Search for the cell housing the specified text and yield its (X, Y) center coordinate. 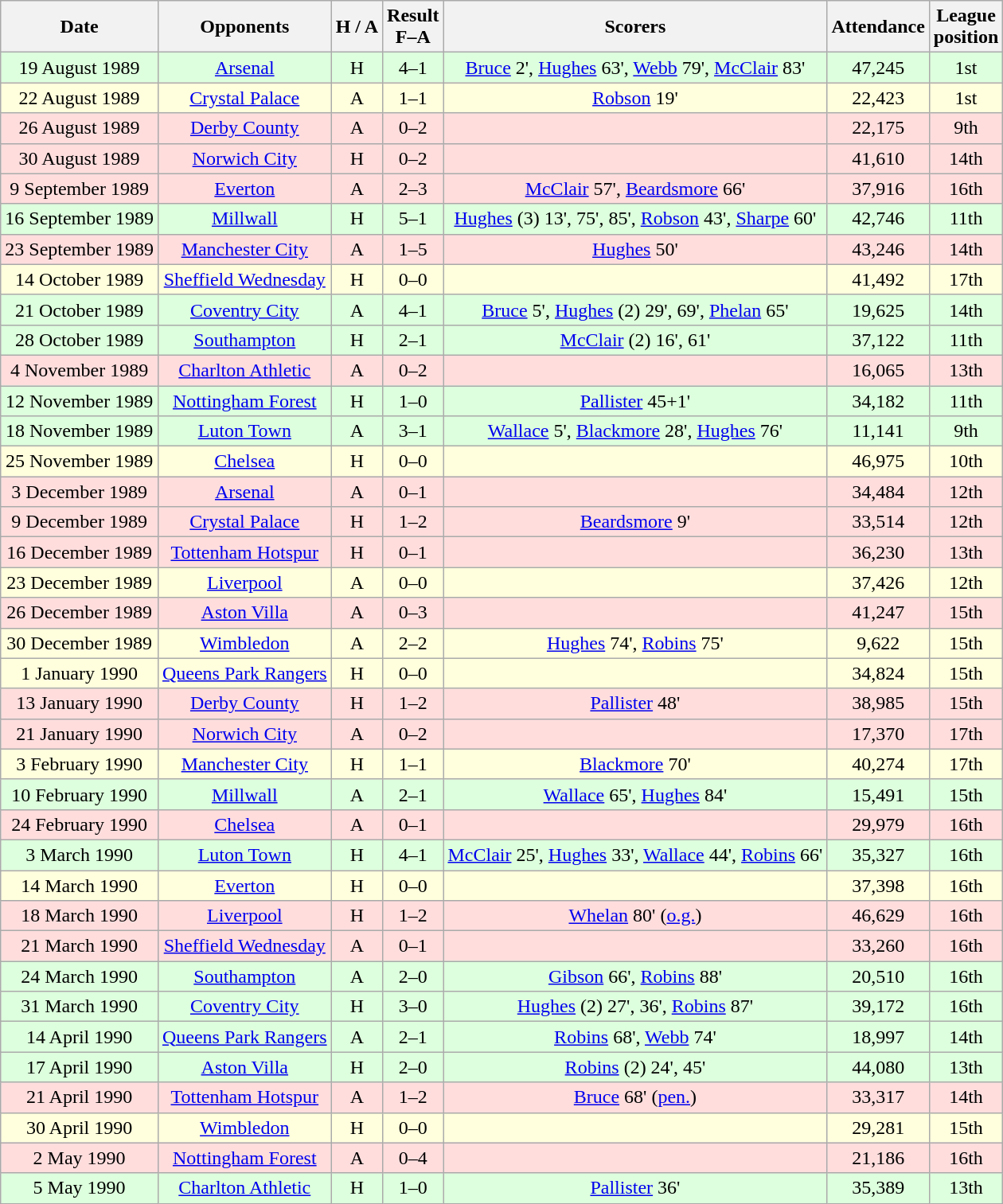
Whelan 80' (o.g.) (635, 916)
10th (966, 462)
37,122 (878, 340)
Bruce 5', Hughes (2) 29', 69', Phelan 65' (635, 310)
16 September 1989 (80, 219)
Wallace 5', Blackmore 28', Hughes 76' (635, 431)
15,491 (878, 794)
3 March 1990 (80, 855)
47,245 (878, 68)
46,629 (878, 916)
22,423 (878, 98)
4 November 1989 (80, 370)
44,080 (878, 1067)
1–5 (413, 249)
10 February 1990 (80, 794)
9,622 (878, 643)
12 November 1989 (80, 400)
35,327 (878, 855)
Pallister 45+1' (635, 400)
3 December 1989 (80, 492)
H / A (357, 27)
3 February 1990 (80, 764)
Pallister 48' (635, 703)
22,175 (878, 128)
41,492 (878, 279)
2–3 (413, 189)
2–2 (413, 643)
0–4 (413, 1158)
18 November 1989 (80, 431)
39,172 (878, 1007)
3–0 (413, 1007)
21,186 (878, 1158)
23 December 1989 (80, 583)
43,246 (878, 249)
Opponents (244, 27)
Robins (2) 24', 45' (635, 1067)
5 May 1990 (80, 1188)
21 April 1990 (80, 1097)
Bruce 68' (pen.) (635, 1097)
9 September 1989 (80, 189)
21 January 1990 (80, 734)
22 August 1989 (80, 98)
21 March 1990 (80, 946)
37,398 (878, 886)
11,141 (878, 431)
Scorers (635, 27)
ResultF–A (413, 27)
2 May 1990 (80, 1158)
35,389 (878, 1188)
34,182 (878, 400)
38,985 (878, 703)
29,979 (878, 824)
31 March 1990 (80, 1007)
McClair 25', Hughes 33', Wallace 44', Robins 66' (635, 855)
3–1 (413, 431)
Beardsmore 9' (635, 522)
0–3 (413, 613)
46,975 (878, 462)
17 April 1990 (80, 1067)
McClair 57', Beardsmore 66' (635, 189)
McClair (2) 16', 61' (635, 340)
36,230 (878, 552)
Wallace 65', Hughes 84' (635, 794)
26 August 1989 (80, 128)
16 December 1989 (80, 552)
18 March 1990 (80, 916)
30 December 1989 (80, 643)
21 October 1989 (80, 310)
13 January 1990 (80, 703)
Attendance (878, 27)
Date (80, 27)
14 October 1989 (80, 279)
Hughes (2) 27', 36', Robins 87' (635, 1007)
19 August 1989 (80, 68)
24 February 1990 (80, 824)
25 November 1989 (80, 462)
33,514 (878, 522)
Robins 68', Webb 74' (635, 1037)
30 April 1990 (80, 1128)
29,281 (878, 1128)
1 January 1990 (80, 673)
20,510 (878, 976)
Hughes 50' (635, 249)
34,484 (878, 492)
23 September 1989 (80, 249)
Leagueposition (966, 27)
41,247 (878, 613)
19,625 (878, 310)
24 March 1990 (80, 976)
37,426 (878, 583)
33,260 (878, 946)
Hughes 74', Robins 75' (635, 643)
Bruce 2', Hughes 63', Webb 79', McClair 83' (635, 68)
Hughes (3) 13', 75', 85', Robson 43', Sharpe 60' (635, 219)
9 December 1989 (80, 522)
33,317 (878, 1097)
42,746 (878, 219)
Robson 19' (635, 98)
41,610 (878, 158)
40,274 (878, 764)
16,065 (878, 370)
14 April 1990 (80, 1037)
Pallister 36' (635, 1188)
Gibson 66', Robins 88' (635, 976)
5–1 (413, 219)
26 December 1989 (80, 613)
37,916 (878, 189)
34,824 (878, 673)
Blackmore 70' (635, 764)
28 October 1989 (80, 340)
18,997 (878, 1037)
30 August 1989 (80, 158)
17,370 (878, 734)
14 March 1990 (80, 886)
